Output the (X, Y) coordinate of the center of the cell containing the given text.  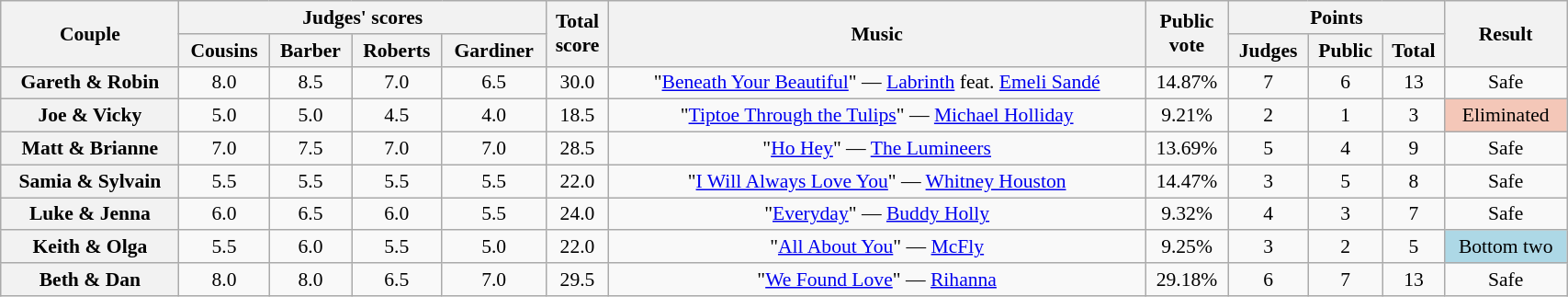
Public (1345, 51)
Luke & Jenna (90, 214)
Roberts (397, 51)
Eliminated (1506, 116)
9.21% (1187, 116)
Points (1337, 17)
9.25% (1187, 247)
Bottom two (1506, 247)
9.32% (1187, 214)
28.5 (578, 149)
Total (1414, 51)
Result (1506, 33)
8 (1414, 181)
8.5 (310, 83)
Joe & Vicky (90, 116)
Totalscore (578, 33)
Keith & Olga (90, 247)
14.87% (1187, 83)
24.0 (578, 214)
14.47% (1187, 181)
13.69% (1187, 149)
Couple (90, 33)
Samia & Sylvain (90, 181)
"Ho Hey" — The Lumineers (876, 149)
"We Found Love" — Rihanna (876, 280)
"Beneath Your Beautiful" — Labrinth feat. Emeli Sandé (876, 83)
Matt & Brianne (90, 149)
29.18% (1187, 280)
Judges (1268, 51)
7.5 (310, 149)
4.0 (494, 116)
"All About You" — McFly (876, 247)
Cousins (224, 51)
Gareth & Robin (90, 83)
Beth & Dan (90, 280)
1 (1345, 116)
18.5 (578, 116)
"Everyday" — Buddy Holly (876, 214)
Music (876, 33)
4.5 (397, 116)
Publicvote (1187, 33)
Gardiner (494, 51)
29.5 (578, 280)
30.0 (578, 83)
"I Will Always Love You" — Whitney Houston (876, 181)
9 (1414, 149)
"Tiptoe Through the Tulips" — Michael Holliday (876, 116)
Barber (310, 51)
Judges' scores (363, 17)
